Search for the cell housing the specified text and yield its (x, y) center coordinate. 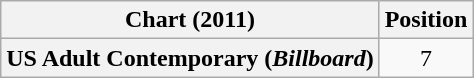
US Adult Contemporary (Billboard) (190, 58)
7 (426, 58)
Chart (2011) (190, 20)
Position (426, 20)
